Return (X, Y) of the center of cell containing provided text 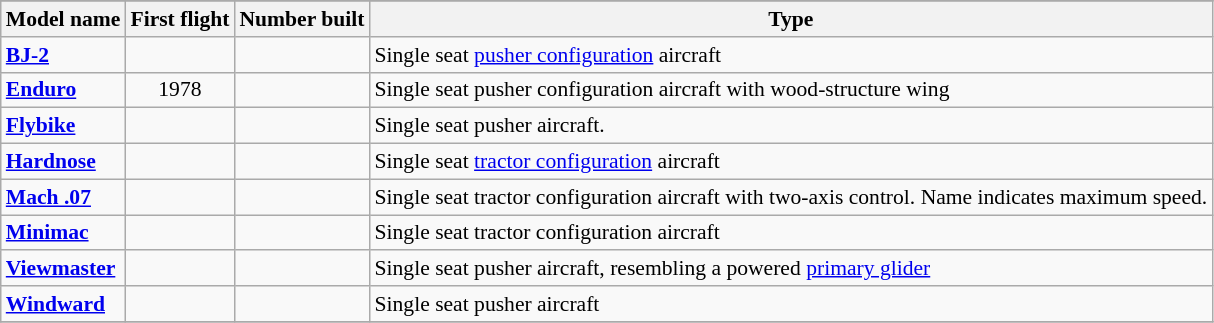
Single seat pusher configuration aircraft with wood-structure wing (792, 90)
Hardnose (64, 162)
Single seat pusher aircraft, resembling a powered primary glider (792, 269)
Single seat pusher aircraft (792, 304)
Single seat pusher aircraft. (792, 126)
Minimac (64, 233)
Mach .07 (64, 197)
Model name (64, 19)
First flight (180, 19)
Enduro (64, 90)
Windward (64, 304)
Type (792, 19)
1978 (180, 90)
Single seat pusher configuration aircraft (792, 55)
BJ-2 (64, 55)
Single seat tractor configuration aircraft with two-axis control. Name indicates maximum speed. (792, 197)
Viewmaster (64, 269)
Flybike (64, 126)
Number built (302, 19)
